Return the [X, Y] coordinate for the center point of the cell that contains the specified text.  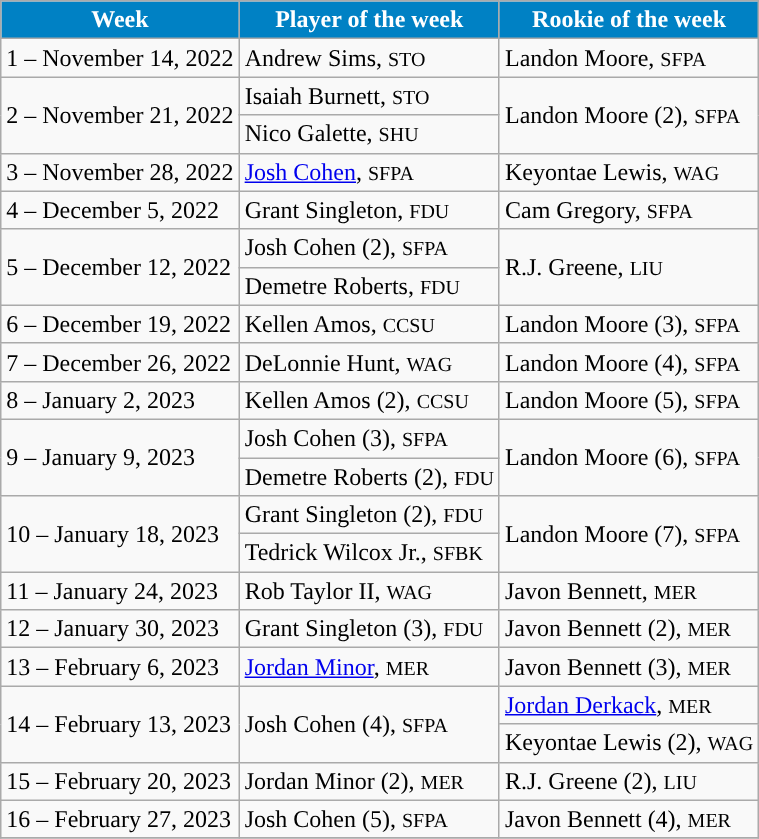
Landon Moore, SFPA [628, 58]
Isaiah Burnett, STO [369, 96]
Keyontae Lewis (2), WAG [628, 743]
Josh Cohen, SFPA [369, 172]
Demetre Roberts (2), FDU [369, 477]
Landon Moore (7), SFPA [628, 534]
3 – November 28, 2022 [120, 172]
5 – December 12, 2022 [120, 267]
R.J. Greene, LIU [628, 267]
Landon Moore (3), SFPA [628, 324]
Nico Galette, SHU [369, 134]
Javon Bennett (4), MER [628, 819]
Josh Cohen (3), SFPA [369, 438]
Keyontae Lewis, WAG [628, 172]
Kellen Amos, CCSU [369, 324]
2 – November 21, 2022 [120, 115]
Rookie of the week [628, 20]
Landon Moore (6), SFPA [628, 457]
8 – January 2, 2023 [120, 400]
9 – January 9, 2023 [120, 457]
Landon Moore (5), SFPA [628, 400]
R.J. Greene (2), LIU [628, 781]
1 – November 14, 2022 [120, 58]
Jordan Minor, MER [369, 667]
Javon Bennett (3), MER [628, 667]
Demetre Roberts, FDU [369, 286]
Landon Moore (4), SFPA [628, 362]
Andrew Sims, STO [369, 58]
Grant Singleton (3), FDU [369, 629]
Jordan Minor (2), MER [369, 781]
6 – December 19, 2022 [120, 324]
Josh Cohen (2), SFPA [369, 248]
Josh Cohen (5), SFPA [369, 819]
13 – February 6, 2023 [120, 667]
Tedrick Wilcox Jr., SFBK [369, 553]
Landon Moore (2), SFPA [628, 115]
12 – January 30, 2023 [120, 629]
10 – January 18, 2023 [120, 534]
7 – December 26, 2022 [120, 362]
Cam Gregory, SFPA [628, 210]
Kellen Amos (2), CCSU [369, 400]
4 – December 5, 2022 [120, 210]
Josh Cohen (4), SFPA [369, 724]
Grant Singleton, FDU [369, 210]
Week [120, 20]
14 – February 13, 2023 [120, 724]
Javon Bennett (2), MER [628, 629]
Player of the week [369, 20]
16 – February 27, 2023 [120, 819]
DeLonnie Hunt, WAG [369, 362]
Grant Singleton (2), FDU [369, 515]
Jordan Derkack, MER [628, 705]
Rob Taylor II, WAG [369, 591]
15 – February 20, 2023 [120, 781]
11 – January 24, 2023 [120, 591]
Javon Bennett, MER [628, 591]
